For the text-containing cell, return its midpoint in (X, Y) coordinate format. 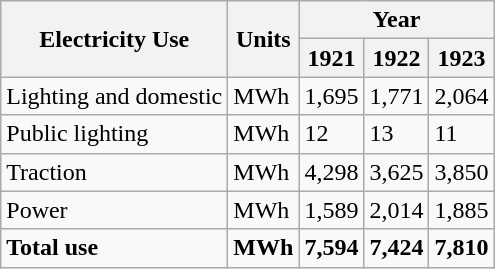
1923 (462, 58)
13 (396, 134)
2,014 (396, 210)
2,064 (462, 96)
Electricity Use (114, 39)
11 (462, 134)
Power (114, 210)
7,594 (332, 248)
Units (264, 39)
1,589 (332, 210)
1922 (396, 58)
4,298 (332, 172)
Total use (114, 248)
12 (332, 134)
3,850 (462, 172)
1921 (332, 58)
Traction (114, 172)
7,424 (396, 248)
1,885 (462, 210)
1,771 (396, 96)
Year (396, 20)
3,625 (396, 172)
7,810 (462, 248)
1,695 (332, 96)
Public lighting (114, 134)
Lighting and domestic (114, 96)
